Pinpoint the cell where the given text exists, returning its (x, y) midpoint coordinate. 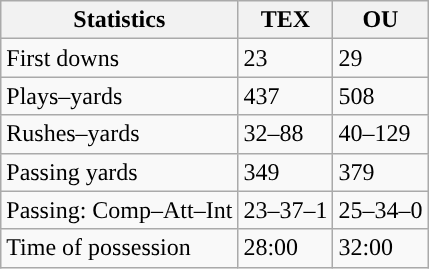
Passing yards (120, 172)
Rushes–yards (120, 134)
25–34–0 (380, 210)
Time of possession (120, 248)
Statistics (120, 20)
28:00 (286, 248)
OU (380, 20)
23 (286, 58)
Plays–yards (120, 96)
437 (286, 96)
379 (380, 172)
TEX (286, 20)
40–129 (380, 134)
349 (286, 172)
29 (380, 58)
23–37–1 (286, 210)
508 (380, 96)
32–88 (286, 134)
First downs (120, 58)
Passing: Comp–Att–Int (120, 210)
32:00 (380, 248)
